Scan for the cell matching the given text and deliver its (x, y) coordinate at center. 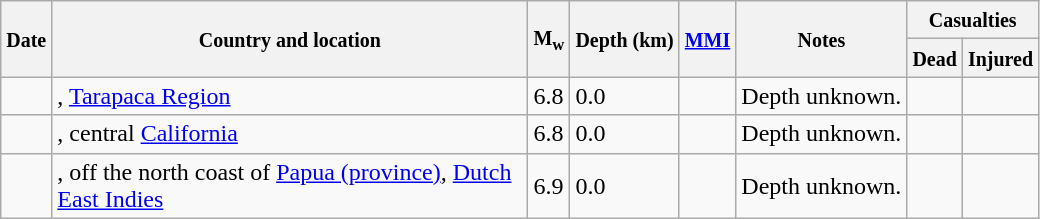
Depth (km) (624, 39)
Date (26, 39)
Mw (549, 39)
Country and location (290, 39)
Dead (935, 58)
6.9 (549, 186)
Casualties (973, 20)
MMI (708, 39)
, Tarapaca Region (290, 96)
, central California (290, 134)
Injured (1000, 58)
Notes (822, 39)
, off the north coast of Papua (province), Dutch East Indies (290, 186)
